Determine the [x, y] coordinate at the center of the cell enclosing the given text.  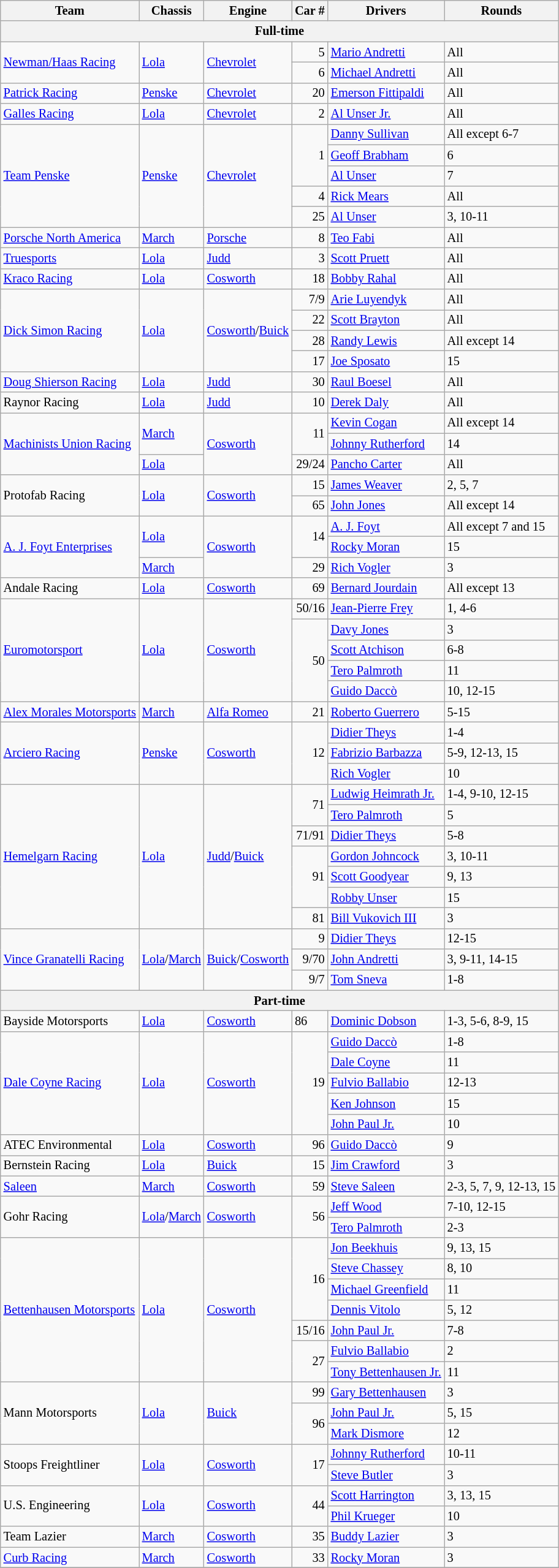
James Weaver [386, 485]
Raynor Racing [70, 403]
Protofab Racing [70, 495]
Roberto Guerrero [386, 712]
Andale Racing [70, 588]
Tom Sneva [386, 980]
John Jones [386, 506]
Team Penske [70, 175]
Teo Fabi [386, 238]
Arie Luyendyk [386, 300]
2-3 [501, 1227]
Mann Motorsports [70, 1413]
Scott Atchison [386, 650]
99 [310, 1392]
33 [310, 1558]
Gary Bettenhausen [386, 1392]
4 [310, 196]
10-11 [501, 1454]
Doug Shierson Racing [70, 382]
35 [310, 1537]
Porsche North America [70, 238]
91 [310, 876]
Porsche [248, 238]
5, 15 [501, 1413]
Geoff Brabham [386, 155]
Bayside Motorsports [70, 1021]
Buick/Cosworth [248, 960]
25 [310, 217]
44 [310, 1506]
5-8 [501, 836]
Galles Racing [70, 114]
Robby Unser [386, 898]
9, 13 [501, 877]
71/91 [310, 836]
Scott Harrington [386, 1496]
Machinists Union Racing [70, 444]
Dennis Vitolo [386, 1310]
56 [310, 1217]
Dominic Dobson [386, 1021]
Davy Jones [386, 629]
19 [310, 1083]
Dick Simon Racing [70, 331]
Team [70, 10]
Steve Butler [386, 1475]
ATEC Environmental [70, 1145]
Cosworth/Buick [248, 331]
1 [310, 154]
Scott Goodyear [386, 877]
Joe Sposato [386, 361]
Gohr Racing [70, 1217]
9, 13, 15 [501, 1248]
16 [310, 1279]
2-3, 5, 7, 9, 12-13, 15 [501, 1186]
12-13 [501, 1083]
Danny Sullivan [386, 134]
U.S. Engineering [70, 1506]
Mark Dismore [386, 1434]
Bobby Rahal [386, 279]
22 [310, 320]
65 [310, 506]
Phil Krueger [386, 1516]
Engine [248, 10]
Mario Andretti [386, 52]
Emerson Fittipaldi [386, 93]
29 [310, 567]
27 [310, 1362]
Jon Beekhuis [386, 1248]
8 [310, 238]
5-15 [501, 712]
7-8 [501, 1330]
A. J. Foyt [386, 526]
69 [310, 588]
Kevin Cogan [386, 423]
15/16 [310, 1330]
Chassis [172, 10]
All except 6-7 [501, 134]
Car # [310, 10]
21 [310, 712]
Pancho Carter [386, 464]
Euromotorsport [70, 650]
Tony Bettenhausen Jr. [386, 1372]
Gordon Johncock [386, 856]
Team Lazier [70, 1537]
9/7 [310, 980]
3, 13, 15 [501, 1496]
2, 5, 7 [501, 485]
Derek Daly [386, 403]
1-4, 9-10, 12-15 [501, 794]
Newman/Haas Racing [70, 62]
Steve Chassey [386, 1268]
All except 13 [501, 588]
Patrick Racing [70, 93]
50 [310, 661]
Curb Racing [70, 1558]
1-4 [501, 732]
Rounds [501, 10]
6-8 [501, 650]
59 [310, 1186]
Full-time [279, 31]
1, 4-6 [501, 608]
Alex Morales Motorsports [70, 712]
Rick Mears [386, 196]
7 [501, 176]
28 [310, 341]
Scott Brayton [386, 320]
1-3, 5-6, 8-9, 15 [501, 1021]
Randy Lewis [386, 341]
71 [310, 804]
10, 12-15 [501, 691]
Michael Greenfield [386, 1289]
Saleen [70, 1186]
18 [310, 279]
50/16 [310, 608]
81 [310, 918]
Judd/Buick [248, 856]
5, 12 [501, 1310]
Ken Johnson [386, 1104]
Steve Saleen [386, 1186]
Al Unser Jr. [386, 114]
Bernard Jourdain [386, 588]
Raul Boesel [386, 382]
Scott Pruett [386, 258]
John Andretti [386, 960]
Truesports [70, 258]
Fabrizio Barbazza [386, 753]
20 [310, 93]
8, 10 [501, 1268]
A. J. Foyt Enterprises [70, 547]
Alfa Romeo [248, 712]
5-9, 12-13, 15 [501, 753]
30 [310, 382]
12-15 [501, 939]
Ludwig Heimrath Jr. [386, 794]
Michael Andretti [386, 72]
Hemelgarn Racing [70, 856]
7/9 [310, 300]
Part-time [279, 1001]
Buddy Lazier [386, 1537]
86 [310, 1021]
Bernstein Racing [70, 1165]
3, 9-11, 14-15 [501, 960]
All except 7 and 15 [501, 526]
Dale Coyne [386, 1062]
Dale Coyne Racing [70, 1083]
Arciero Racing [70, 752]
7-10, 12-15 [501, 1206]
29/24 [310, 464]
Stoops Freightliner [70, 1464]
Bettenhausen Motorsports [70, 1310]
Jeff Wood [386, 1206]
Bill Vukovich III [386, 918]
Kraco Racing [70, 279]
Vince Granatelli Racing [70, 960]
Jean-Pierre Frey [386, 608]
Drivers [386, 10]
Jim Crawford [386, 1165]
9/70 [310, 960]
